Return [X, Y] of the center of cell containing provided text 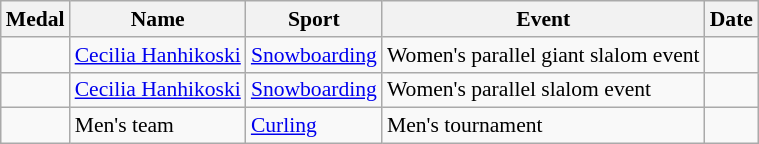
Event [544, 19]
Men's tournament [544, 126]
Men's team [158, 126]
Curling [314, 126]
Medal [36, 19]
Sport [314, 19]
Name [158, 19]
Date [732, 19]
Women's parallel giant slalom event [544, 55]
Women's parallel slalom event [544, 90]
